Determine the [X, Y] coordinate at the center of the cell enclosing the given text.  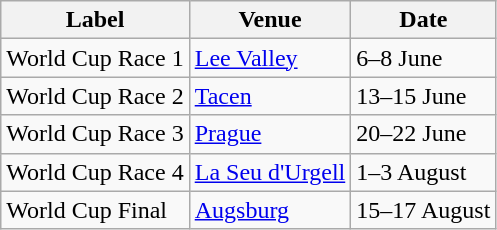
Date [424, 20]
La Seu d'Urgell [270, 172]
Prague [270, 134]
World Cup Final [95, 210]
1–3 August [424, 172]
13–15 June [424, 96]
20–22 June [424, 134]
Lee Valley [270, 58]
Augsburg [270, 210]
World Cup Race 1 [95, 58]
15–17 August [424, 210]
World Cup Race 4 [95, 172]
Label [95, 20]
Venue [270, 20]
Tacen [270, 96]
World Cup Race 3 [95, 134]
World Cup Race 2 [95, 96]
6–8 June [424, 58]
